Detect which cell encompasses the target text, then output its (x, y) center coordinate. 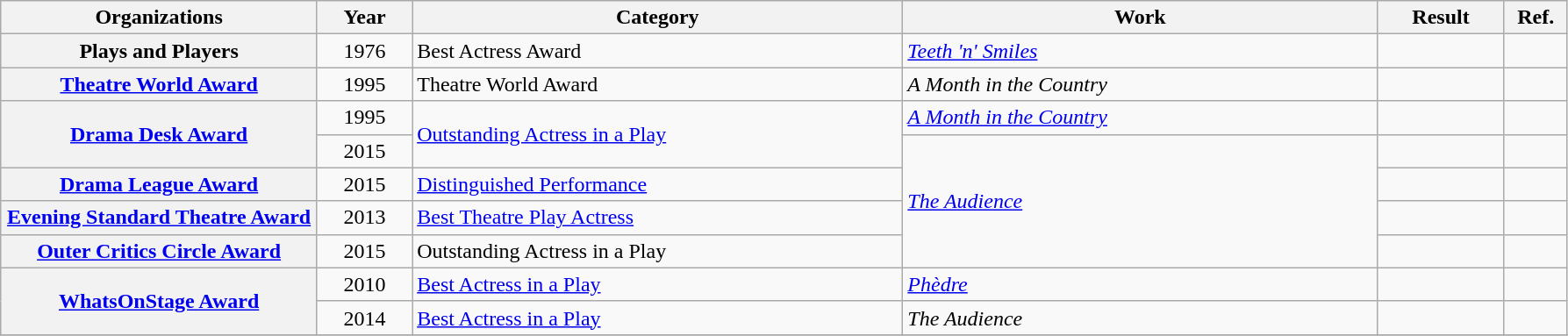
Phèdre (1141, 284)
2013 (364, 218)
Work (1141, 18)
Distinguished Performance (658, 184)
2014 (364, 318)
Best Theatre Play Actress (658, 218)
Plays and Players (160, 51)
Drama Desk Award (160, 134)
1976 (364, 51)
Outer Critics Circle Award (160, 251)
Best Actress Award (658, 51)
Drama League Award (160, 184)
2010 (364, 284)
Ref. (1536, 18)
Category (658, 18)
Year (364, 18)
Result (1441, 18)
WhatsOnStage Award (160, 301)
Evening Standard Theatre Award (160, 218)
Organizations (160, 18)
Teeth 'n' Smiles (1141, 51)
